Identify which cell holds the provided text, then report its (X, Y) central coordinate. 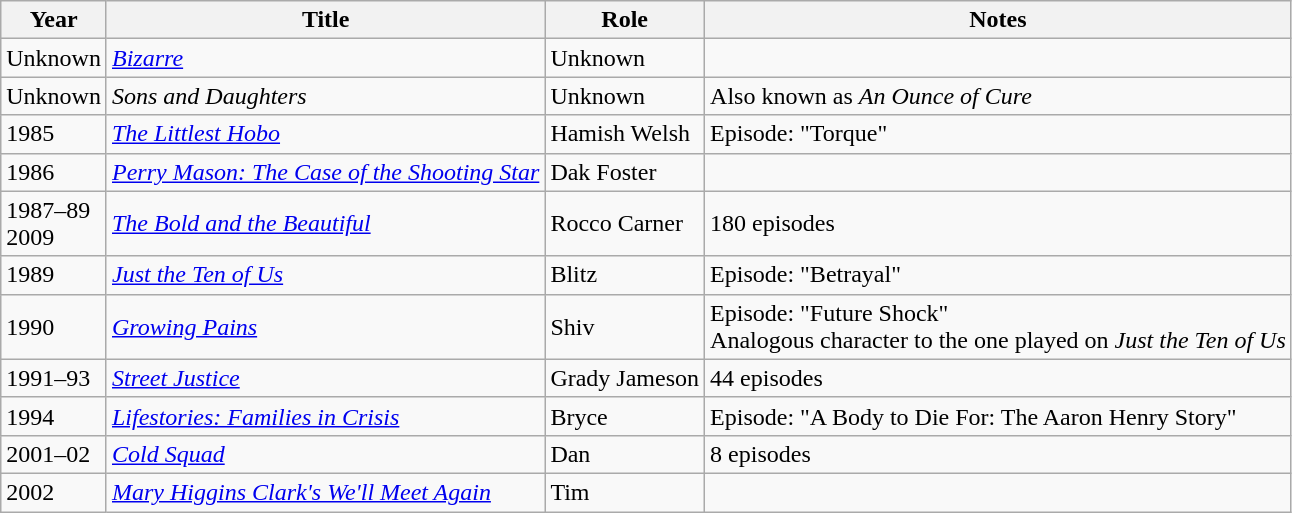
Bryce (625, 416)
Hamish Welsh (625, 134)
Dak Foster (625, 172)
Sons and Daughters (325, 96)
1994 (54, 416)
Year (54, 20)
Rocco Carner (625, 224)
1986 (54, 172)
Mary Higgins Clark's We'll Meet Again (325, 492)
Street Justice (325, 378)
Dan (625, 454)
Episode: "Future Shock"Analogous character to the one played on Just the Ten of Us (998, 326)
Grady Jameson (625, 378)
Also known as An Ounce of Cure (998, 96)
Just the Ten of Us (325, 275)
Cold Squad (325, 454)
2002 (54, 492)
8 episodes (998, 454)
44 episodes (998, 378)
1990 (54, 326)
1985 (54, 134)
Lifestories: Families in Crisis (325, 416)
1991–93 (54, 378)
Tim (625, 492)
Episode: "Betrayal" (998, 275)
The Littlest Hobo (325, 134)
Role (625, 20)
Title (325, 20)
Bizarre (325, 58)
1989 (54, 275)
2001–02 (54, 454)
Notes (998, 20)
The Bold and the Beautiful (325, 224)
Blitz (625, 275)
Episode: "Torque" (998, 134)
Episode: "A Body to Die For: The Aaron Henry Story" (998, 416)
Growing Pains (325, 326)
1987–892009 (54, 224)
Perry Mason: The Case of the Shooting Star (325, 172)
Shiv (625, 326)
180 episodes (998, 224)
